Capture the cell that displays the provided text and extract its (x, y) central coordinate. 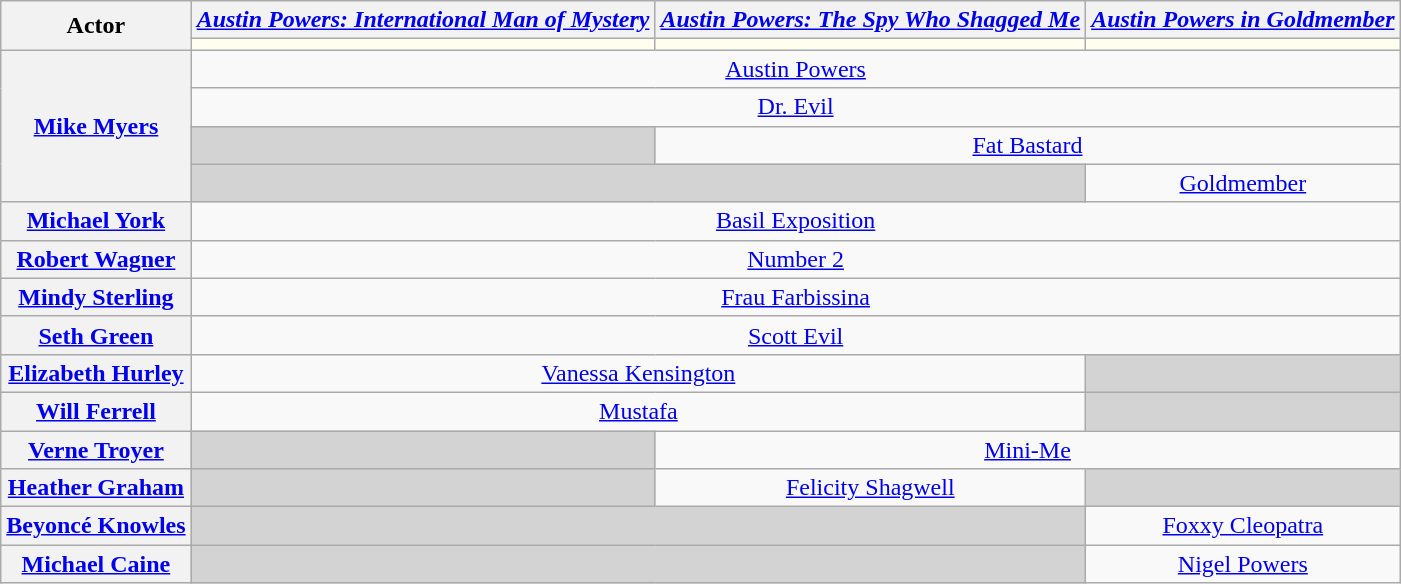
Austin Powers: The Spy Who Shagged Me (870, 20)
Austin Powers: International Man of Mystery (423, 20)
Mike Myers (96, 126)
Actor (96, 26)
Nigel Powers (1243, 564)
Mini-Me (1028, 449)
Verne Troyer (96, 449)
Number 2 (796, 259)
Michael Caine (96, 564)
Will Ferrell (96, 411)
Basil Exposition (796, 221)
Seth Green (96, 335)
Robert Wagner (96, 259)
Mindy Sterling (96, 297)
Felicity Shagwell (870, 488)
Beyoncé Knowles (96, 526)
Scott Evil (796, 335)
Frau Farbissina (796, 297)
Elizabeth Hurley (96, 373)
Austin Powers in Goldmember (1243, 20)
Foxxy Cleopatra (1243, 526)
Vanessa Kensington (638, 373)
Goldmember (1243, 183)
Michael York (96, 221)
Austin Powers (796, 69)
Heather Graham (96, 488)
Fat Bastard (1028, 145)
Dr. Evil (796, 107)
Mustafa (638, 411)
